Scan for the cell matching the given text and deliver its (X, Y) coordinate at center. 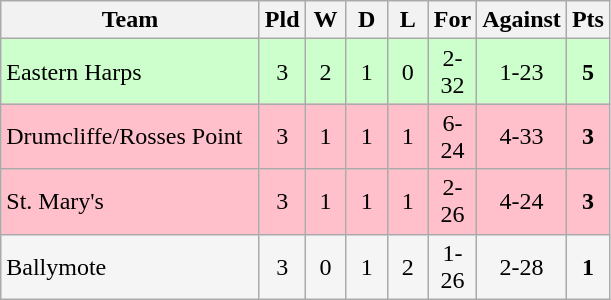
Pld (282, 20)
Eastern Harps (130, 72)
Ballymote (130, 266)
Team (130, 20)
1-26 (452, 266)
4-24 (522, 202)
Drumcliffe/Rosses Point (130, 136)
St. Mary's (130, 202)
5 (588, 72)
2-26 (452, 202)
W (326, 20)
2-28 (522, 266)
For (452, 20)
2-32 (452, 72)
Against (522, 20)
L (408, 20)
6-24 (452, 136)
D (366, 20)
Pts (588, 20)
4-33 (522, 136)
1-23 (522, 72)
